Find where the given text appears and provide that cell's center as (X, Y) coordinate. 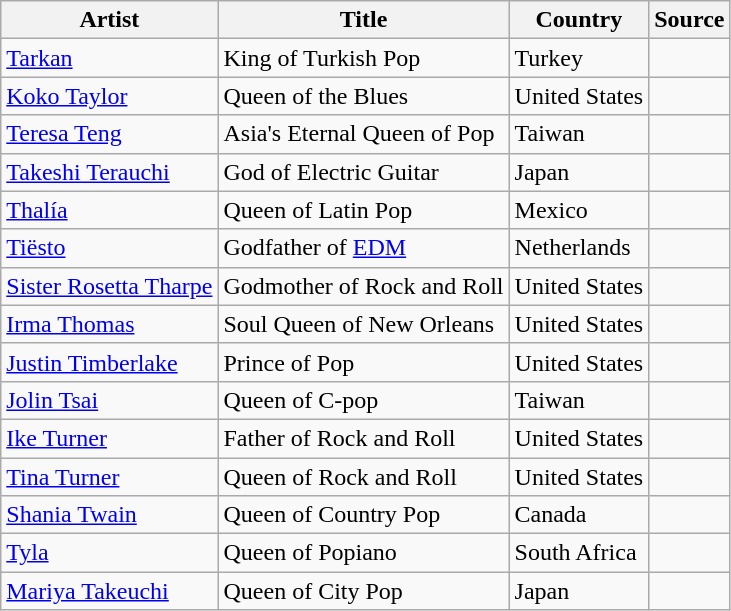
Canada (579, 515)
Justin Timberlake (110, 362)
Queen of Rock and Roll (364, 477)
Godmother of Rock and Roll (364, 286)
Teresa Teng (110, 134)
Prince of Pop (364, 362)
Ike Turner (110, 438)
Title (364, 20)
Queen of Country Pop (364, 515)
Sister Rosetta Tharpe (110, 286)
Tina Turner (110, 477)
Queen of C-pop (364, 400)
South Africa (579, 553)
Mexico (579, 210)
Queen of City Pop (364, 591)
Godfather of EDM (364, 248)
Jolin Tsai (110, 400)
Tiësto (110, 248)
Queen of Latin Pop (364, 210)
Irma Thomas (110, 324)
Netherlands (579, 248)
Soul Queen of New Orleans (364, 324)
Tyla (110, 553)
Queen of Popiano (364, 553)
Tarkan (110, 58)
Turkey (579, 58)
Artist (110, 20)
Queen of the Blues (364, 96)
Source (690, 20)
Country (579, 20)
God of Electric Guitar (364, 172)
Shania Twain (110, 515)
Thalía (110, 210)
Asia's Eternal Queen of Pop (364, 134)
Takeshi Terauchi (110, 172)
Mariya Takeuchi (110, 591)
Father of Rock and Roll (364, 438)
Koko Taylor (110, 96)
King of Turkish Pop (364, 58)
